Identify which cell holds the provided text, then report its (X, Y) central coordinate. 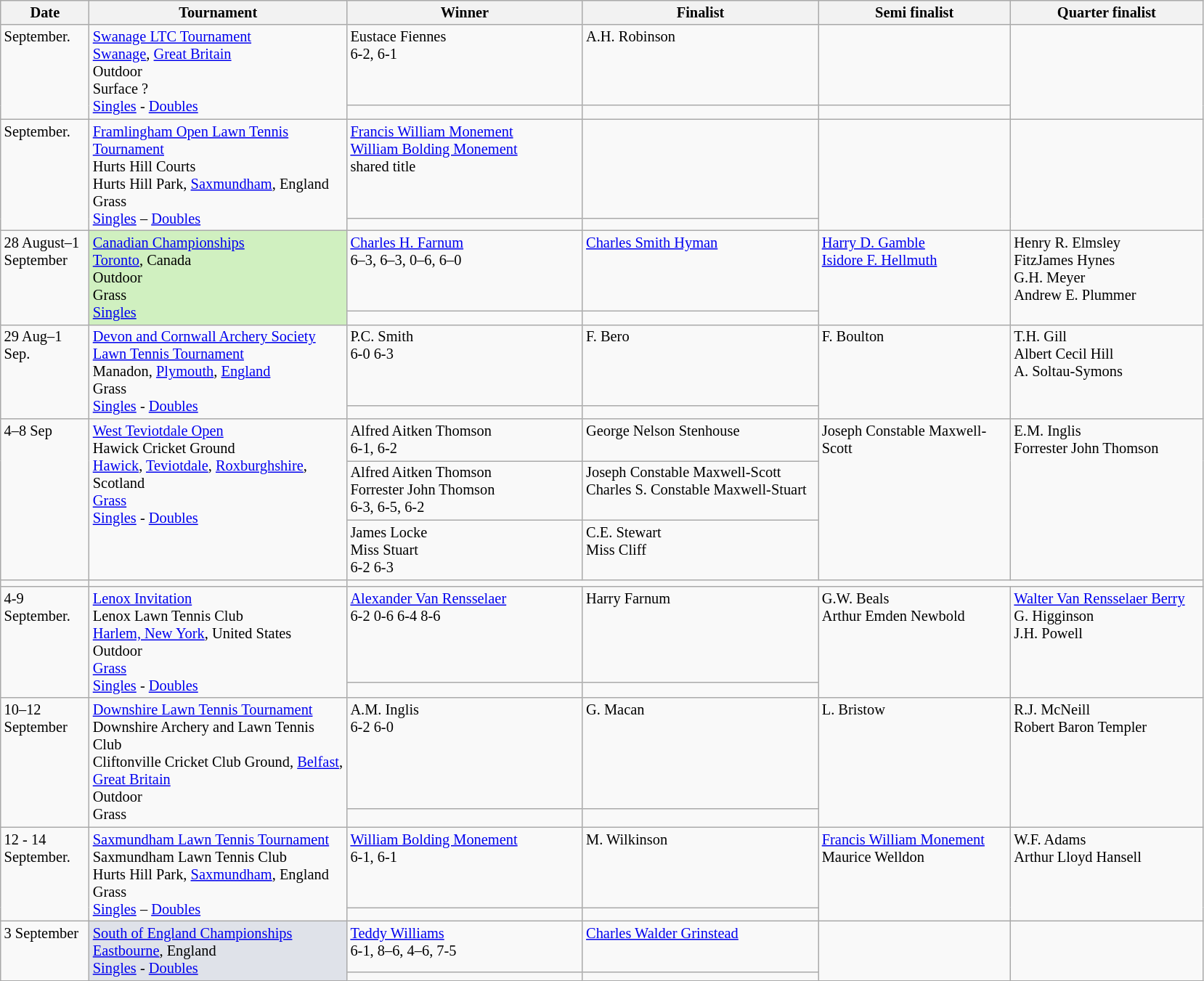
Lenox InvitationLenox Lawn Tennis ClubHarlem, New York, United StatesOutdoorGrassSingles - Doubles (218, 642)
Alfred Aitken Thomson 6-1, 6-2 (465, 440)
Charles Smith Hyman (700, 270)
James Locke Miss Stuart6-2 6-3 (465, 550)
Saxmundham Lawn Tennis TournamentSaxmundham Lawn Tennis ClubHurts Hill Park, Saxmundham, EnglandGrassSingles – Doubles (218, 874)
Downshire Lawn Tennis Tournament Downshire Archery and Lawn Tennis Club Cliftonville Cricket Club Ground, Belfast, Great BritainOutdoorGrass (218, 762)
Harry D. Gamble Isidore F. Hellmuth (915, 277)
Swanage LTC TournamentSwanage, Great BritainOutdoorSurface ?Singles - Doubles (218, 72)
A.H. Robinson (700, 65)
3 September (45, 951)
Charles Walder Grinstead (700, 946)
Walter Van Rensselaer Berry G. Higginson J.H. Powell (1107, 642)
Finalist (700, 12)
William Bolding Monement6-1, 6-1 (465, 867)
F. Boulton (915, 372)
Joseph Constable Maxwell-Scott (915, 500)
Date (45, 12)
R.J. McNeill Robert Baron Templer (1107, 762)
Quarter finalist (1107, 12)
Canadian Championships Toronto, CanadaOutdoorGrassSingles (218, 277)
Tournament (218, 12)
West Teviotdale Open Hawick Cricket GroundHawick, Teviotdale, Roxburghshire, ScotlandGrass Singles - Doubles (218, 500)
E.M. Inglis Forrester John Thomson (1107, 500)
Teddy Williams6-1, 8–6, 4–6, 7-5 (465, 946)
Alfred Aitken Thomson Forrester John Thomson 6-3, 6-5, 6-2 (465, 490)
T.H. Gill Albert Cecil Hill A. Soltau-Symons (1107, 372)
L. Bristow (915, 762)
Harry Farnum (700, 634)
F. Bero (700, 365)
10–12 September (45, 762)
4-9 September. (45, 642)
Francis William Monement Maurice Welldon (915, 874)
Charles H. Farnum 6–3, 6–3, 0–6, 6–0 (465, 270)
G. Macan (700, 753)
Joseph Constable Maxwell-Scott Charles S. Constable Maxwell-Stuart (700, 490)
Alexander Van Rensselaer 6-2 0-6 6-4 8-6 (465, 634)
Henry R. Elmsley FitzJames Hynes G.H. Meyer Andrew E. Plummer (1107, 277)
Francis William Monement William Bolding Monementshared title (465, 168)
12 - 14 September. (45, 874)
W.F. Adams Arthur Lloyd Hansell (1107, 874)
C.E. Stewart Miss Cliff (700, 550)
Framlingham Open Lawn Tennis TournamentHurts Hill CourtsHurts Hill Park, Saxmundham, EnglandGrassSingles – Doubles (218, 175)
28 August–1 September (45, 277)
G.W. Beals Arthur Emden Newbold (915, 642)
P.C. Smith6-0 6-3 (465, 365)
Devon and Cornwall Archery Society Lawn Tennis TournamentManadon, Plymouth, EnglandGrass Singles - Doubles (218, 372)
29 Aug–1 Sep. (45, 372)
Eustace Fiennes6-2, 6-1 (465, 65)
A.M. Inglis6-2 6-0 (465, 753)
Semi finalist (915, 12)
Winner (465, 12)
4–8 Sep (45, 500)
M. Wilkinson (700, 867)
South of England Championships Eastbourne, EnglandSingles - Doubles (218, 951)
George Nelson Stenhouse (700, 440)
